Determine the (x, y) coordinate at the center of the cell enclosing the given text.  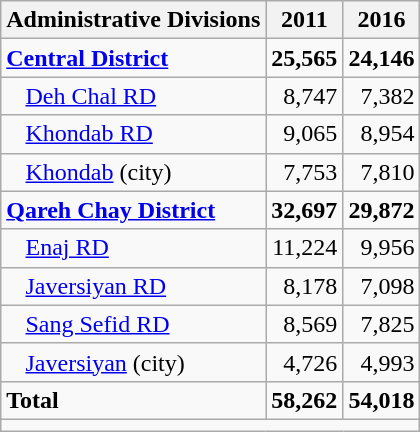
Khondab RD (134, 134)
9,956 (382, 248)
Sang Sefid RD (134, 324)
7,810 (382, 172)
Deh Chal RD (134, 96)
Qareh Chay District (134, 210)
4,993 (382, 362)
Administrative Divisions (134, 20)
8,178 (304, 286)
Javersiyan (city) (134, 362)
8,747 (304, 96)
7,098 (382, 286)
7,753 (304, 172)
Total (134, 400)
2016 (382, 20)
Javersiyan RD (134, 286)
8,954 (382, 134)
11,224 (304, 248)
24,146 (382, 58)
Central District (134, 58)
Khondab (city) (134, 172)
2011 (304, 20)
7,382 (382, 96)
54,018 (382, 400)
4,726 (304, 362)
58,262 (304, 400)
25,565 (304, 58)
29,872 (382, 210)
Enaj RD (134, 248)
32,697 (304, 210)
8,569 (304, 324)
9,065 (304, 134)
7,825 (382, 324)
